Output the [X, Y] coordinate of the center of the cell containing the given text.  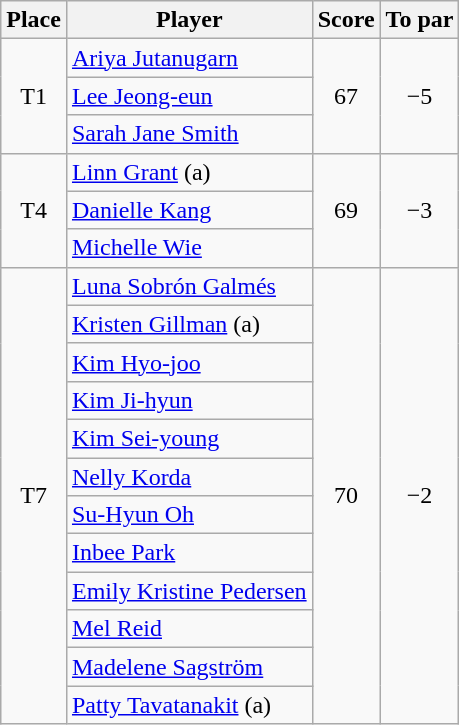
Kim Hyo-joo [189, 362]
67 [346, 96]
Kim Ji-hyun [189, 400]
Place [34, 20]
Su-Hyun Oh [189, 515]
Kim Sei-young [189, 438]
Player [189, 20]
Patty Tavatanakit (a) [189, 705]
Emily Kristine Pedersen [189, 591]
Score [346, 20]
Luna Sobrón Galmés [189, 286]
−5 [420, 96]
Danielle Kang [189, 210]
69 [346, 210]
−2 [420, 496]
T1 [34, 96]
Michelle Wie [189, 248]
Inbee Park [189, 553]
Mel Reid [189, 629]
Nelly Korda [189, 477]
T7 [34, 496]
Madelene Sagström [189, 667]
−3 [420, 210]
Kristen Gillman (a) [189, 324]
Linn Grant (a) [189, 172]
Sarah Jane Smith [189, 134]
Lee Jeong-eun [189, 96]
To par [420, 20]
70 [346, 496]
T4 [34, 210]
Ariya Jutanugarn [189, 58]
